Pinpoint the cell where the given text exists, returning its (x, y) midpoint coordinate. 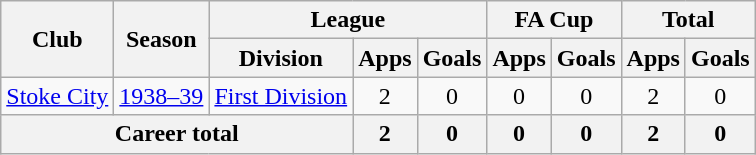
First Division (281, 96)
FA Cup (554, 20)
League (348, 20)
Season (162, 39)
Total (688, 20)
Career total (177, 134)
Stoke City (58, 96)
Division (281, 58)
1938–39 (162, 96)
Club (58, 39)
